Capture the cell that displays the provided text and extract its (X, Y) central coordinate. 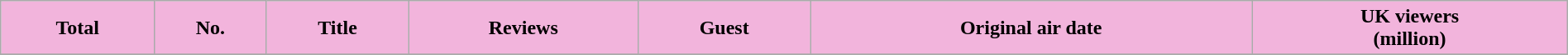
Reviews (523, 28)
Guest (724, 28)
No. (211, 28)
Total (78, 28)
UK viewers (million) (1409, 28)
Original air date (1031, 28)
Title (337, 28)
